Search for the cell housing the specified text and yield its [X, Y] center coordinate. 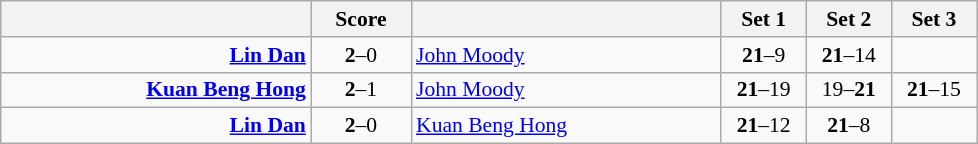
21–8 [848, 126]
Score [361, 19]
21–19 [764, 90]
Set 1 [764, 19]
21–9 [764, 55]
19–21 [848, 90]
2–1 [361, 90]
21–15 [934, 90]
Set 3 [934, 19]
Set 2 [848, 19]
21–12 [764, 126]
21–14 [848, 55]
